For the text-containing cell, return its midpoint in (x, y) coordinate format. 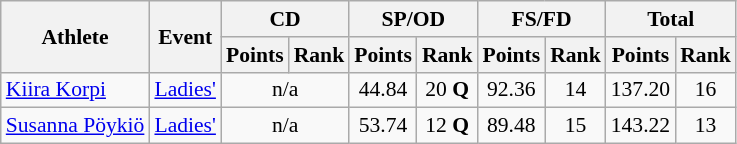
15 (576, 126)
16 (706, 90)
SP/OD (413, 19)
14 (576, 90)
Kiira Korpi (76, 90)
53.74 (383, 126)
89.48 (511, 126)
Athlete (76, 36)
137.20 (640, 90)
143.22 (640, 126)
FS/FD (541, 19)
12 Q (448, 126)
92.36 (511, 90)
20 Q (448, 90)
CD (285, 19)
44.84 (383, 90)
Event (185, 36)
Total (671, 19)
Susanna Pöykiö (76, 126)
13 (706, 126)
